Find where the given text appears and provide that cell's center as (x, y) coordinate. 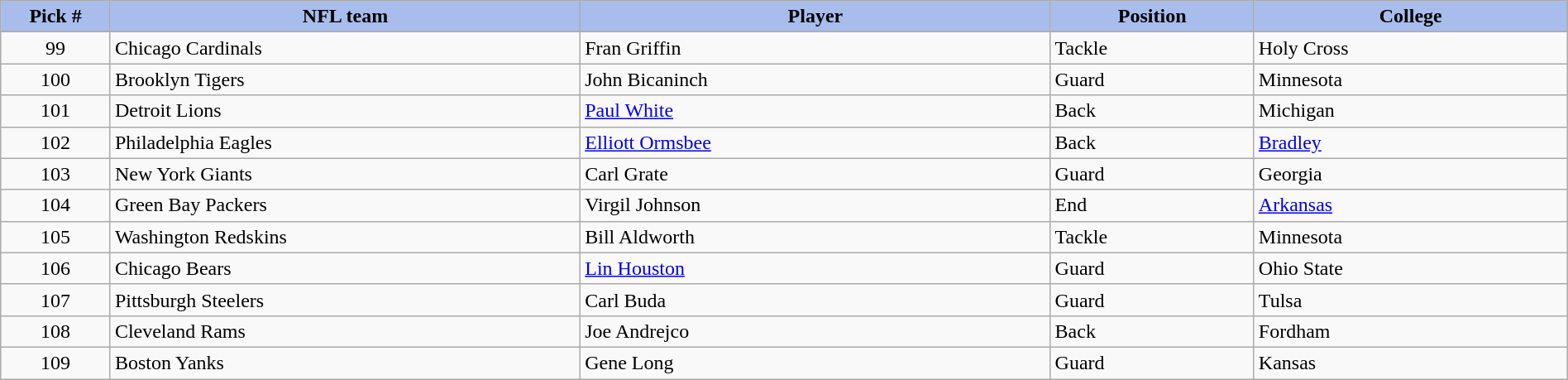
Player (815, 17)
Georgia (1411, 174)
Position (1152, 17)
Gene Long (815, 363)
Pittsburgh Steelers (345, 300)
Virgil Johnson (815, 205)
Green Bay Packers (345, 205)
Ohio State (1411, 268)
104 (56, 205)
102 (56, 142)
Chicago Bears (345, 268)
Pick # (56, 17)
Arkansas (1411, 205)
Boston Yanks (345, 363)
Bill Aldworth (815, 237)
Joe Andrejco (815, 331)
End (1152, 205)
Bradley (1411, 142)
College (1411, 17)
101 (56, 111)
Philadelphia Eagles (345, 142)
100 (56, 79)
Paul White (815, 111)
103 (56, 174)
Fordham (1411, 331)
NFL team (345, 17)
Cleveland Rams (345, 331)
Carl Buda (815, 300)
Tulsa (1411, 300)
Fran Griffin (815, 48)
John Bicaninch (815, 79)
Detroit Lions (345, 111)
107 (56, 300)
Holy Cross (1411, 48)
Carl Grate (815, 174)
New York Giants (345, 174)
Washington Redskins (345, 237)
109 (56, 363)
108 (56, 331)
106 (56, 268)
105 (56, 237)
Michigan (1411, 111)
Kansas (1411, 363)
Chicago Cardinals (345, 48)
Elliott Ormsbee (815, 142)
Lin Houston (815, 268)
Brooklyn Tigers (345, 79)
99 (56, 48)
